Identify which cell holds the provided text, then report its (X, Y) central coordinate. 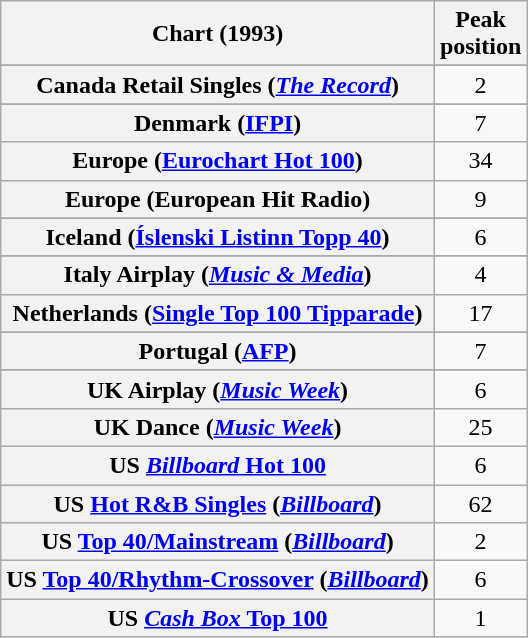
US Top 40/Mainstream (Billboard) (218, 542)
1 (480, 618)
25 (480, 427)
UK Airplay (Music Week) (218, 389)
Europe (Eurochart Hot 100) (218, 161)
Chart (1993) (218, 34)
US Billboard Hot 100 (218, 465)
Iceland (Íslenski Listinn Topp 40) (218, 237)
34 (480, 161)
4 (480, 275)
Italy Airplay (Music & Media) (218, 275)
62 (480, 503)
US Cash Box Top 100 (218, 618)
17 (480, 313)
9 (480, 199)
Peakposition (480, 34)
US Hot R&B Singles (Billboard) (218, 503)
Portugal (AFP) (218, 351)
Canada Retail Singles (The Record) (218, 85)
Netherlands (Single Top 100 Tipparade) (218, 313)
US Top 40/Rhythm-Crossover (Billboard) (218, 580)
Denmark (IFPI) (218, 123)
Europe (European Hit Radio) (218, 199)
UK Dance (Music Week) (218, 427)
